Determine the [X, Y] coordinate at the center of the cell enclosing the given text.  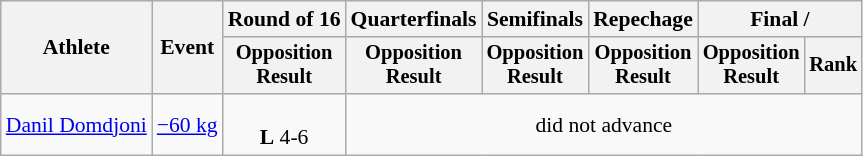
L 4-6 [284, 124]
Event [188, 48]
−60 kg [188, 124]
Quarterfinals [414, 19]
Rank [833, 66]
Round of 16 [284, 19]
Danil Domdjoni [76, 124]
did not advance [604, 124]
Final / [780, 19]
Repechage [643, 19]
Semifinals [536, 19]
Athlete [76, 48]
